Determine the (X, Y) coordinate at the center of the cell enclosing the given text.  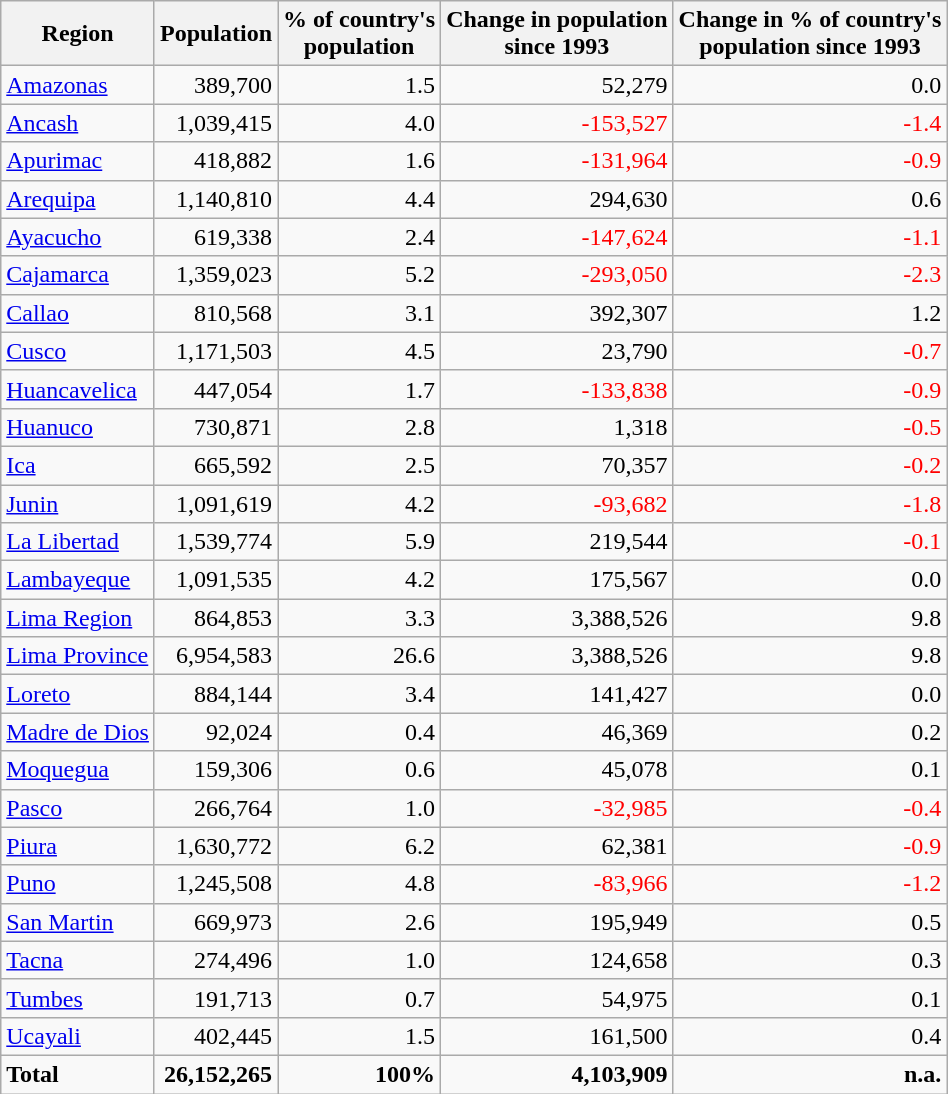
Junin (78, 503)
161,500 (557, 1036)
2.5 (360, 465)
1,171,503 (216, 351)
195,949 (557, 922)
810,568 (216, 313)
Moquegua (78, 770)
1,245,508 (216, 884)
-153,527 (557, 123)
Cajamarca (78, 275)
274,496 (216, 960)
0.3 (810, 960)
Arequipa (78, 199)
418,882 (216, 161)
San Martin (78, 922)
4.5 (360, 351)
62,381 (557, 846)
1,318 (557, 427)
52,279 (557, 85)
Ucayali (78, 1036)
Change in populationsince 1993 (557, 34)
-1.8 (810, 503)
669,973 (216, 922)
n.a. (810, 1074)
5.2 (360, 275)
4,103,909 (557, 1074)
2.6 (360, 922)
100% (360, 1074)
1.6 (360, 161)
45,078 (557, 770)
884,144 (216, 694)
-0.7 (810, 351)
% of country'spopulation (360, 34)
447,054 (216, 389)
389,700 (216, 85)
-93,682 (557, 503)
5.9 (360, 542)
-293,050 (557, 275)
1,140,810 (216, 199)
Tumbes (78, 998)
Huancavelica (78, 389)
-0.4 (810, 808)
1,091,619 (216, 503)
-2.3 (810, 275)
Piura (78, 846)
266,764 (216, 808)
219,544 (557, 542)
0.5 (810, 922)
-32,985 (557, 808)
864,853 (216, 618)
0.2 (810, 732)
Loreto (78, 694)
Ayacucho (78, 237)
26,152,265 (216, 1074)
Huanuco (78, 427)
2.4 (360, 237)
-0.2 (810, 465)
1,630,772 (216, 846)
159,306 (216, 770)
Callao (78, 313)
1,091,535 (216, 580)
26.6 (360, 656)
Pasco (78, 808)
54,975 (557, 998)
Change in % of country'spopulation since 1993 (810, 34)
2.8 (360, 427)
1,039,415 (216, 123)
392,307 (557, 313)
-147,624 (557, 237)
1.2 (810, 313)
191,713 (216, 998)
La Libertad (78, 542)
4.8 (360, 884)
1,359,023 (216, 275)
3.4 (360, 694)
3.3 (360, 618)
Apurimac (78, 161)
Ica (78, 465)
23,790 (557, 351)
-0.5 (810, 427)
6,954,583 (216, 656)
665,592 (216, 465)
Total (78, 1074)
Puno (78, 884)
0.7 (360, 998)
92,024 (216, 732)
Ancash (78, 123)
-1.1 (810, 237)
141,427 (557, 694)
-83,966 (557, 884)
Lambayeque (78, 580)
1.7 (360, 389)
6.2 (360, 846)
46,369 (557, 732)
Madre de Dios (78, 732)
175,567 (557, 580)
Region (78, 34)
1,539,774 (216, 542)
Cusco (78, 351)
294,630 (557, 199)
Population (216, 34)
730,871 (216, 427)
619,338 (216, 237)
-131,964 (557, 161)
-133,838 (557, 389)
124,658 (557, 960)
4.4 (360, 199)
-1.2 (810, 884)
Tacna (78, 960)
4.0 (360, 123)
3.1 (360, 313)
402,445 (216, 1036)
-1.4 (810, 123)
Lima Region (78, 618)
-0.1 (810, 542)
Amazonas (78, 85)
Lima Province (78, 656)
70,357 (557, 465)
